Locate the cell with the specified text and output its (x, y) center coordinate. 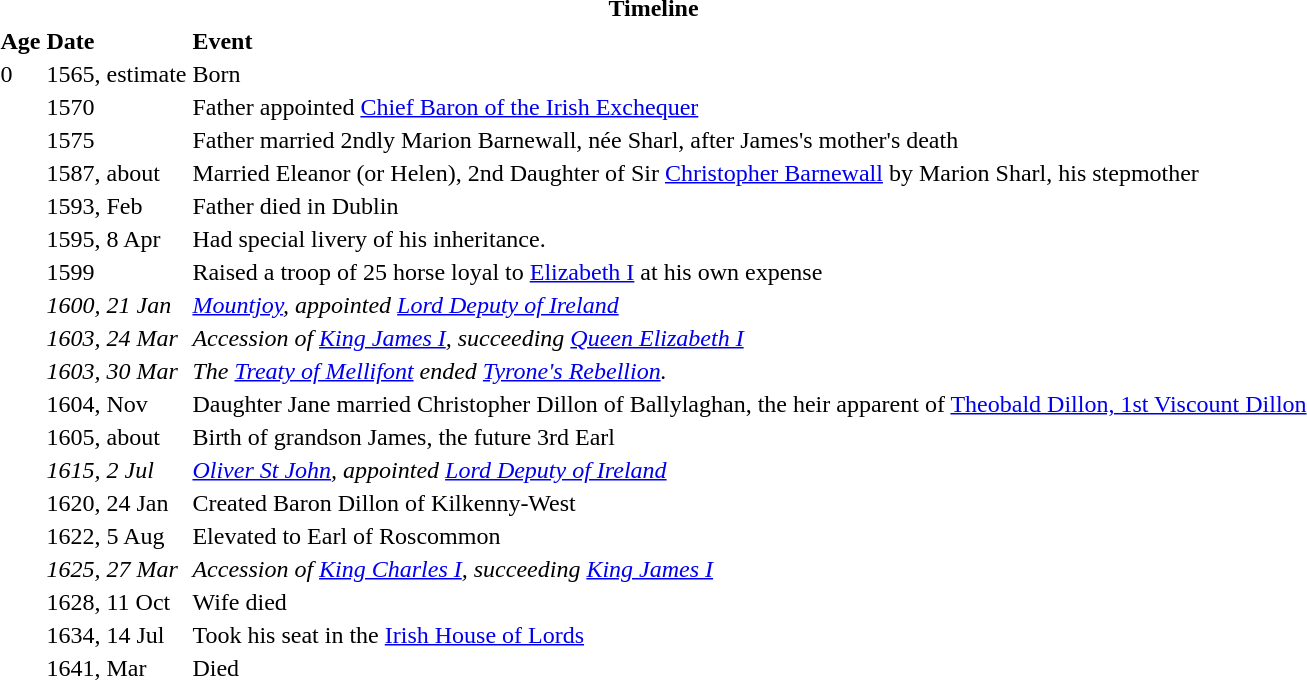
1603, 30 Mar (116, 371)
1604, Nov (116, 404)
1603, 24 Mar (116, 338)
1615, 2 Jul (116, 470)
1600, 21 Jan (116, 305)
1587, about (116, 173)
1565, estimate (116, 74)
1599 (116, 272)
1595, 8 Apr (116, 239)
1575 (116, 140)
1570 (116, 107)
1593, Feb (116, 206)
1634, 14 Jul (116, 635)
1620, 24 Jan (116, 503)
Date (116, 41)
1622, 5 Aug (116, 536)
1605, about (116, 437)
1628, 11 Oct (116, 602)
1625, 27 Mar (116, 569)
